Extract the (x, y) coordinate from the center of the cell holding the provided text.  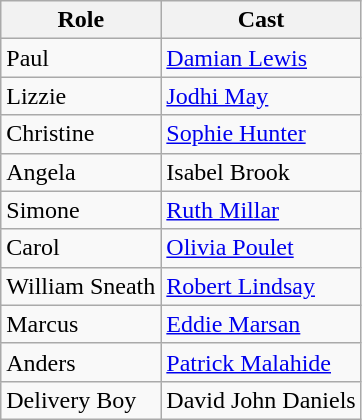
Christine (81, 134)
Cast (261, 20)
Simone (81, 210)
Olivia Poulet (261, 248)
Isabel Brook (261, 172)
Paul (81, 58)
David John Daniels (261, 400)
Angela (81, 172)
Anders (81, 362)
William Sneath (81, 286)
Jodhi May (261, 96)
Marcus (81, 324)
Delivery Boy (81, 400)
Robert Lindsay (261, 286)
Carol (81, 248)
Sophie Hunter (261, 134)
Patrick Malahide (261, 362)
Role (81, 20)
Eddie Marsan (261, 324)
Lizzie (81, 96)
Ruth Millar (261, 210)
Damian Lewis (261, 58)
